Find where the given text appears and provide that cell's center as (x, y) coordinate. 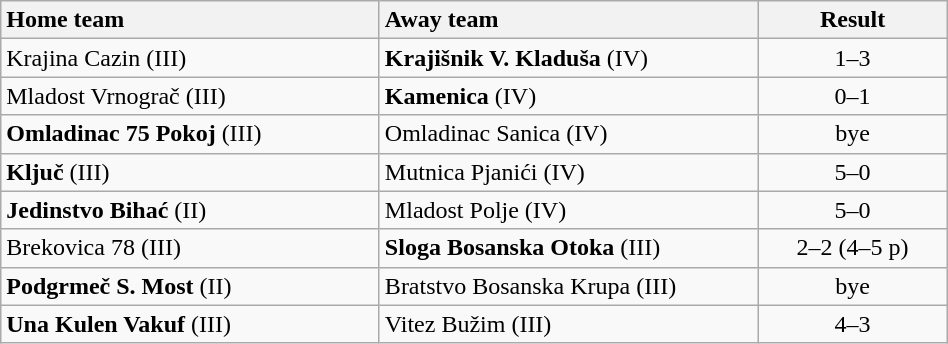
Omladinac 75 Pokoj (III) (190, 134)
Krajina Cazin (III) (190, 58)
Mutnica Pjanići (IV) (568, 172)
Una Kulen Vakuf (III) (190, 324)
Result (852, 20)
Omladinac Sanica (IV) (568, 134)
0–1 (852, 96)
4–3 (852, 324)
Mladost Vrnograč (III) (190, 96)
Krajišnik V. Kladuša (IV) (568, 58)
1–3 (852, 58)
Podgrmeč S. Most (II) (190, 286)
Jedinstvo Bihać (II) (190, 210)
Bratstvo Bosanska Krupa (III) (568, 286)
Home team (190, 20)
Kamenica (IV) (568, 96)
Sloga Bosanska Otoka (III) (568, 248)
Away team (568, 20)
Vitez Bužim (III) (568, 324)
Mladost Polje (IV) (568, 210)
Brekovica 78 (III) (190, 248)
2–2 (4–5 p) (852, 248)
Ključ (III) (190, 172)
